Scan for the cell matching the given text and deliver its [x, y] coordinate at center. 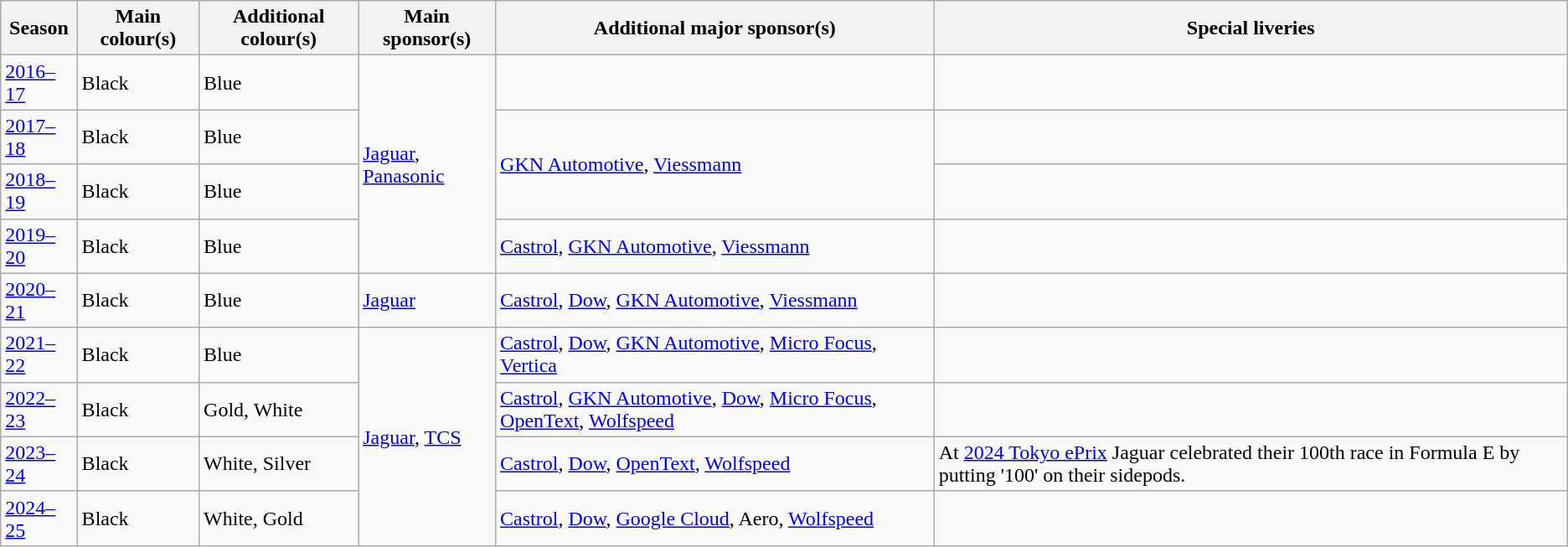
2023–24 [39, 464]
Additional colour(s) [279, 28]
Main colour(s) [137, 28]
Jaguar, Panasonic [427, 164]
Castrol, GKN Automotive, Viessmann [715, 246]
2018–19 [39, 191]
Additional major sponsor(s) [715, 28]
2019–20 [39, 246]
Castrol, Dow, GKN Automotive, Micro Focus, Vertica [715, 355]
Gold, White [279, 409]
At 2024 Tokyo ePrix Jaguar celebrated their 100th race in Formula E by putting '100' on their sidepods. [1251, 464]
GKN Automotive, Viessmann [715, 164]
2021–22 [39, 355]
Special liveries [1251, 28]
Main sponsor(s) [427, 28]
2024–25 [39, 518]
2022–23 [39, 409]
Castrol, Dow, GKN Automotive, Viessmann [715, 300]
White, Gold [279, 518]
2016–17 [39, 82]
Castrol, Dow, OpenText, Wolfspeed [715, 464]
2020–21 [39, 300]
2017–18 [39, 137]
Season [39, 28]
Jaguar, TCS [427, 436]
White, Silver [279, 464]
Castrol, Dow, Google Cloud, Aero, Wolfspeed [715, 518]
Jaguar [427, 300]
Castrol, GKN Automotive, Dow, Micro Focus, OpenText, Wolfspeed [715, 409]
